For the text-containing cell, return its midpoint in (x, y) coordinate format. 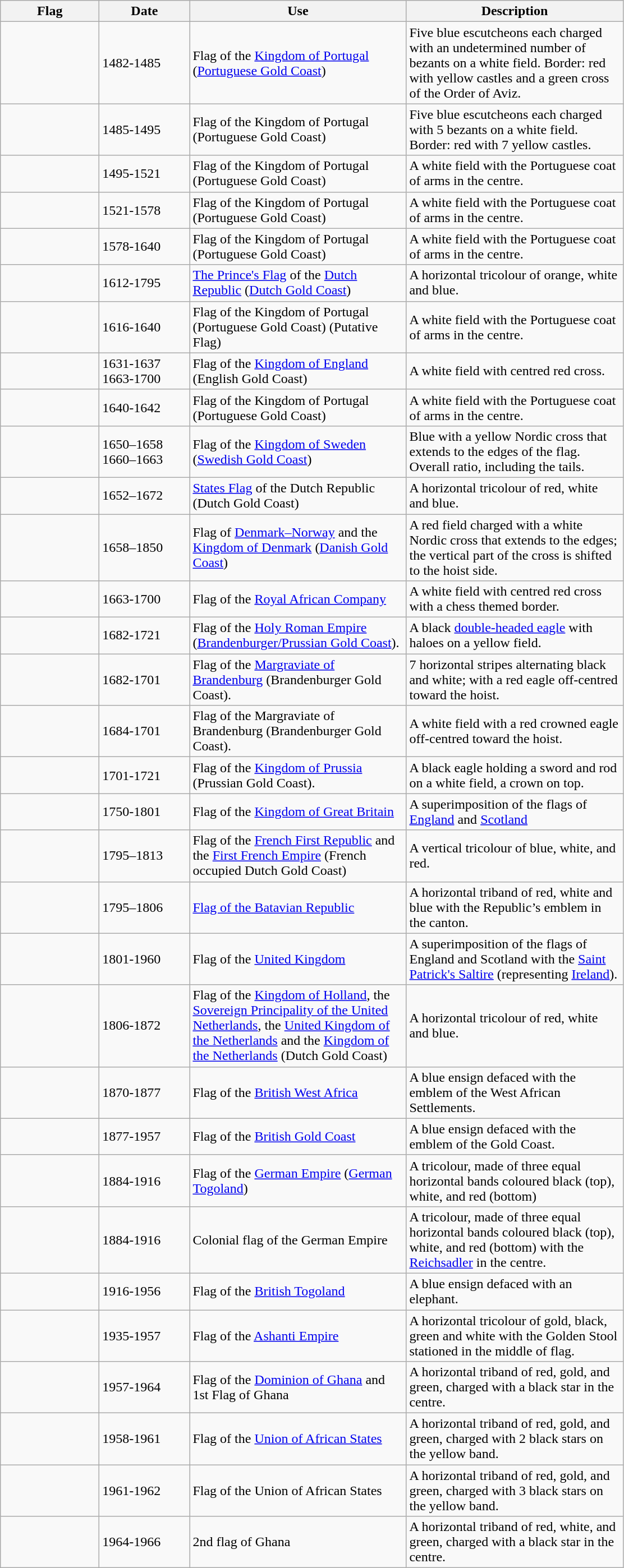
A blue ensign defaced with an elephant. (515, 1291)
1658–1850 (145, 547)
A red field charged with a white Nordic cross that extends to the edges; the vertical part of the cross is shifted to the hoist side. (515, 547)
1801-1960 (145, 959)
1964-1966 (145, 1542)
Flag of the Kingdom of Portugal (Portuguese Gold Coast) (Putative Flag) (298, 327)
1877-1957 (145, 1136)
1650–16581660–1663 (145, 451)
1701-1721 (145, 775)
1521-1578 (145, 210)
A superimposition of the flags of England and Scotland with the Saint Patrick's Saltire (representing Ireland). (515, 959)
Flag of Denmark–Norway and the Kingdom of Denmark (Danish Gold Coast) (298, 547)
Flag of the Batavian Republic (298, 907)
Use (298, 11)
2nd flag of Ghana (298, 1542)
A white field with centred red cross with a chess themed border. (515, 599)
A horizontal tricolour of gold, black, green and white with the Golden Stool stationed in the middle of flag. (515, 1336)
1870-1877 (145, 1092)
Colonial flag of the German Empire (298, 1239)
Flag of the Ashanti Empire (298, 1336)
1958-1961 (145, 1439)
A horizontal triband of red, white, and green, charged with a black star in the centre. (515, 1542)
Flag of the German Empire (German Togoland) (298, 1180)
A superimposition of the flags of England and Scotland (515, 812)
Flag of the British Gold Coast (298, 1136)
The Prince's Flag of the Dutch Republic (Dutch Gold Coast) (298, 283)
Five blue escutcheons each charged with 5 bezants on a white field. Border: red with 7 yellow castles. (515, 130)
1916-1956 (145, 1291)
Flag of the Royal African Company (298, 599)
A horizontal triband of red, white and blue with the Republic’s emblem in the canton. (515, 907)
Flag of the Holy Roman Empire (Brandenburger/Prussian Gold Coast). (298, 636)
1935-1957 (145, 1336)
1682-1721 (145, 636)
1795–1806 (145, 907)
1485-1495 (145, 130)
1684-1701 (145, 731)
1750-1801 (145, 812)
Flag of the Dominion of Ghana and 1st Flag of Ghana (298, 1387)
A horizontal tricolour of orange, white and blue. (515, 283)
Date (145, 11)
A horizontal triband of red, gold, and green, charged with 2 black stars on the yellow band. (515, 1439)
1806-1872 (145, 1026)
A white field with centred red cross. (515, 371)
Flag of the British West Africa (298, 1092)
A blue ensign defaced with the emblem of the West African Settlements. (515, 1092)
1682-1701 (145, 680)
A vertical tricolour of blue, white, and red. (515, 856)
Flag of the British Togoland (298, 1291)
A horizontal triband of red, gold, and green, charged with a black star in the centre. (515, 1387)
A tricolour, made of three equal horizontal bands coloured black (top), white, and red (bottom) (515, 1180)
1578-1640 (145, 247)
1612-1795 (145, 283)
1495-1521 (145, 174)
1795–1813 (145, 856)
A white field with a red crowned eagle off-centred toward the hoist. (515, 731)
Blue with a yellow Nordic cross that extends to the edges of the flag. Overall ratio, including the tails. (515, 451)
Flag of the United Kingdom (298, 959)
1482-1485 (145, 63)
Description (515, 11)
Flag of the Kingdom of Prussia (Prussian Gold Coast). (298, 775)
1616-1640 (145, 327)
1961-1962 (145, 1491)
A black eagle holding a sword and rod on a white field, a crown on top. (515, 775)
Flag of the Kingdom of England (English Gold Coast) (298, 371)
7 horizontal stripes alternating black and white; with a red eagle off-centred toward the hoist. (515, 680)
States Flag of the Dutch Republic (Dutch Gold Coast) (298, 496)
A horizontal triband of red, gold, and green, charged with 3 black stars on the yellow band. (515, 1491)
Flag (50, 11)
Flag of the Kingdom of Great Britain (298, 812)
A blue ensign defaced with the emblem of the Gold Coast. (515, 1136)
A tricolour, made of three equal horizontal bands coloured black (top), white, and red (bottom) with the Reichsadler in the centre. (515, 1239)
1663-1700 (145, 599)
1640-1642 (145, 407)
Flag of the French First Republic and the First French Empire (French occupied Dutch Gold Coast) (298, 856)
1631-16371663-1700 (145, 371)
1957-1964 (145, 1387)
Flag of the Kingdom of Sweden (Swedish Gold Coast) (298, 451)
A black double-headed eagle with haloes on a yellow field. (515, 636)
1652–1672 (145, 496)
